For the text-containing cell, return its midpoint in (x, y) coordinate format. 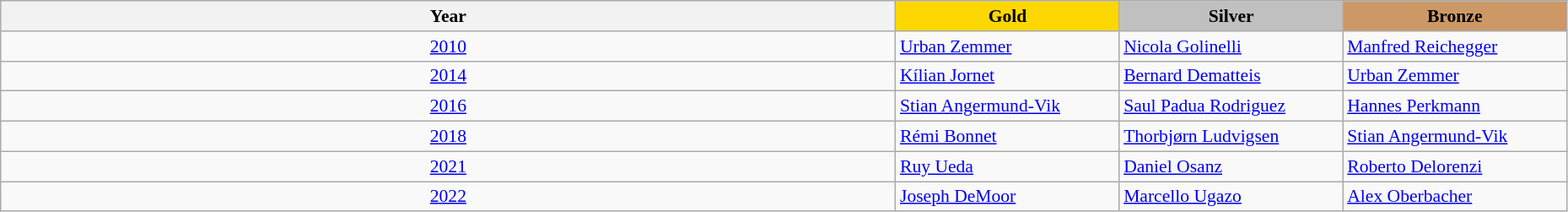
Year (449, 16)
Gold (1007, 16)
Ruy Ueda (1007, 166)
Kílian Jornet (1007, 76)
Marcello Ugazo (1231, 197)
Joseph DeMoor (1007, 197)
Hannes Perkmann (1454, 106)
Alex Oberbacher (1454, 197)
Rémi Bonnet (1007, 137)
Silver (1231, 16)
Bronze (1454, 16)
2022 (449, 197)
Roberto Delorenzi (1454, 166)
Manfred Reichegger (1454, 46)
2021 (449, 166)
2018 (449, 137)
2010 (449, 46)
Nicola Golinelli (1231, 46)
2014 (449, 76)
Bernard Dematteis (1231, 76)
Daniel Osanz (1231, 166)
2016 (449, 106)
Thorbjørn Ludvigsen (1231, 137)
Saul Padua Rodriguez (1231, 106)
